Search for the cell housing the specified text and yield its (X, Y) center coordinate. 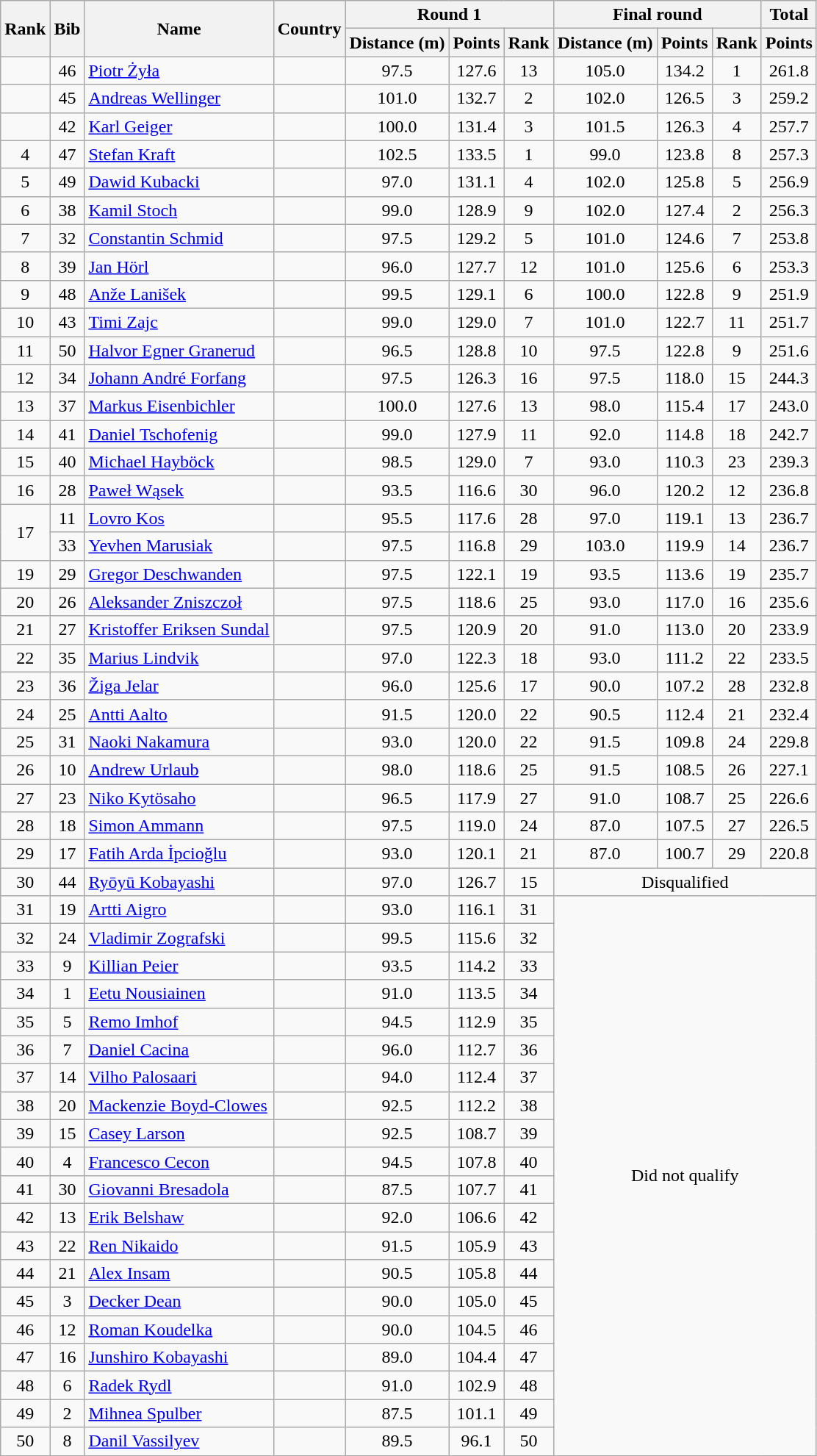
122.7 (685, 322)
98.5 (397, 462)
125.8 (685, 182)
128.8 (476, 351)
239.3 (789, 462)
Decker Dean (179, 1302)
Kamil Stoch (179, 210)
Total (789, 15)
118.0 (685, 379)
123.8 (685, 154)
Remo Imhof (179, 1022)
253.8 (789, 238)
Vladimir Zografski (179, 938)
114.8 (685, 434)
112.2 (476, 1105)
113.5 (476, 994)
Name (179, 29)
107.7 (476, 1189)
Daniel Cacina (179, 1050)
Did not qualify (685, 1176)
220.8 (789, 854)
Disqualified (685, 882)
102.5 (397, 154)
89.0 (397, 1358)
Gregor Deschwanden (179, 574)
110.3 (685, 462)
257.7 (789, 126)
122.3 (476, 658)
129.2 (476, 238)
Danil Vassilyev (179, 1441)
Francesco Cecon (179, 1161)
Naoki Nakamura (179, 742)
Country (309, 29)
129.1 (476, 294)
Ryōyū Kobayashi (179, 882)
115.6 (476, 938)
251.9 (789, 294)
Junshiro Kobayashi (179, 1358)
Antti Aalto (179, 714)
Artti Aigro (179, 910)
259.2 (789, 98)
124.6 (685, 238)
Anže Lanišek (179, 294)
114.2 (476, 966)
Simon Ammann (179, 826)
126.7 (476, 882)
131.1 (476, 182)
113.0 (685, 630)
257.3 (789, 154)
117.0 (685, 602)
116.1 (476, 910)
Radek Rydl (179, 1385)
229.8 (789, 742)
233.9 (789, 630)
127.9 (476, 434)
132.7 (476, 98)
Markus Eisenbichler (179, 406)
105.8 (476, 1274)
256.3 (789, 210)
Bib (68, 29)
227.1 (789, 770)
120.1 (476, 854)
115.4 (685, 406)
232.8 (789, 686)
Killian Peier (179, 966)
120.2 (685, 490)
Giovanni Bresadola (179, 1189)
112.7 (476, 1050)
251.6 (789, 351)
105.9 (476, 1246)
Casey Larson (179, 1133)
Timi Zajc (179, 322)
120.9 (476, 630)
Yevhen Marusiak (179, 546)
127.4 (685, 210)
Constantin Schmid (179, 238)
253.3 (789, 266)
95.5 (397, 518)
Dawid Kubacki (179, 182)
109.8 (685, 742)
94.0 (397, 1077)
Marius Lindvik (179, 658)
117.9 (476, 797)
102.9 (476, 1385)
Fatih Arda İpcioğlu (179, 854)
96.1 (476, 1441)
128.9 (476, 210)
89.5 (397, 1441)
226.5 (789, 826)
131.4 (476, 126)
Andreas Wellinger (179, 98)
Andrew Urlaub (179, 770)
242.7 (789, 434)
Round 1 (450, 15)
235.7 (789, 574)
Aleksander Zniszczoł (179, 602)
Eetu Nousiainen (179, 994)
233.5 (789, 658)
112.9 (476, 1022)
134.2 (685, 71)
Niko Kytösaho (179, 797)
113.6 (685, 574)
107.2 (685, 686)
Alex Insam (179, 1274)
119.1 (685, 518)
Mihnea Spulber (179, 1413)
Karl Geiger (179, 126)
111.2 (685, 658)
Žiga Jelar (179, 686)
Final round (657, 15)
Lovro Kos (179, 518)
Kristoffer Eriksen Sundal (179, 630)
107.8 (476, 1161)
243.0 (789, 406)
Ren Nikaido (179, 1246)
108.5 (685, 770)
244.3 (789, 379)
235.6 (789, 602)
226.6 (789, 797)
Vilho Palosaari (179, 1077)
122.1 (476, 574)
256.9 (789, 182)
Jan Hörl (179, 266)
116.6 (476, 490)
101.5 (605, 126)
Stefan Kraft (179, 154)
236.8 (789, 490)
126.5 (685, 98)
104.4 (476, 1358)
133.5 (476, 154)
232.4 (789, 714)
Piotr Żyła (179, 71)
Paweł Wąsek (179, 490)
101.1 (476, 1413)
127.7 (476, 266)
Mackenzie Boyd-Clowes (179, 1105)
104.5 (476, 1330)
Johann André Forfang (179, 379)
Roman Koudelka (179, 1330)
106.6 (476, 1217)
117.6 (476, 518)
Erik Belshaw (179, 1217)
119.9 (685, 546)
251.7 (789, 322)
100.7 (685, 854)
Daniel Tschofenig (179, 434)
261.8 (789, 71)
Michael Hayböck (179, 462)
Halvor Egner Granerud (179, 351)
103.0 (605, 546)
116.8 (476, 546)
107.5 (685, 826)
119.0 (476, 826)
